Identify which cell holds the provided text, then report its [x, y] central coordinate. 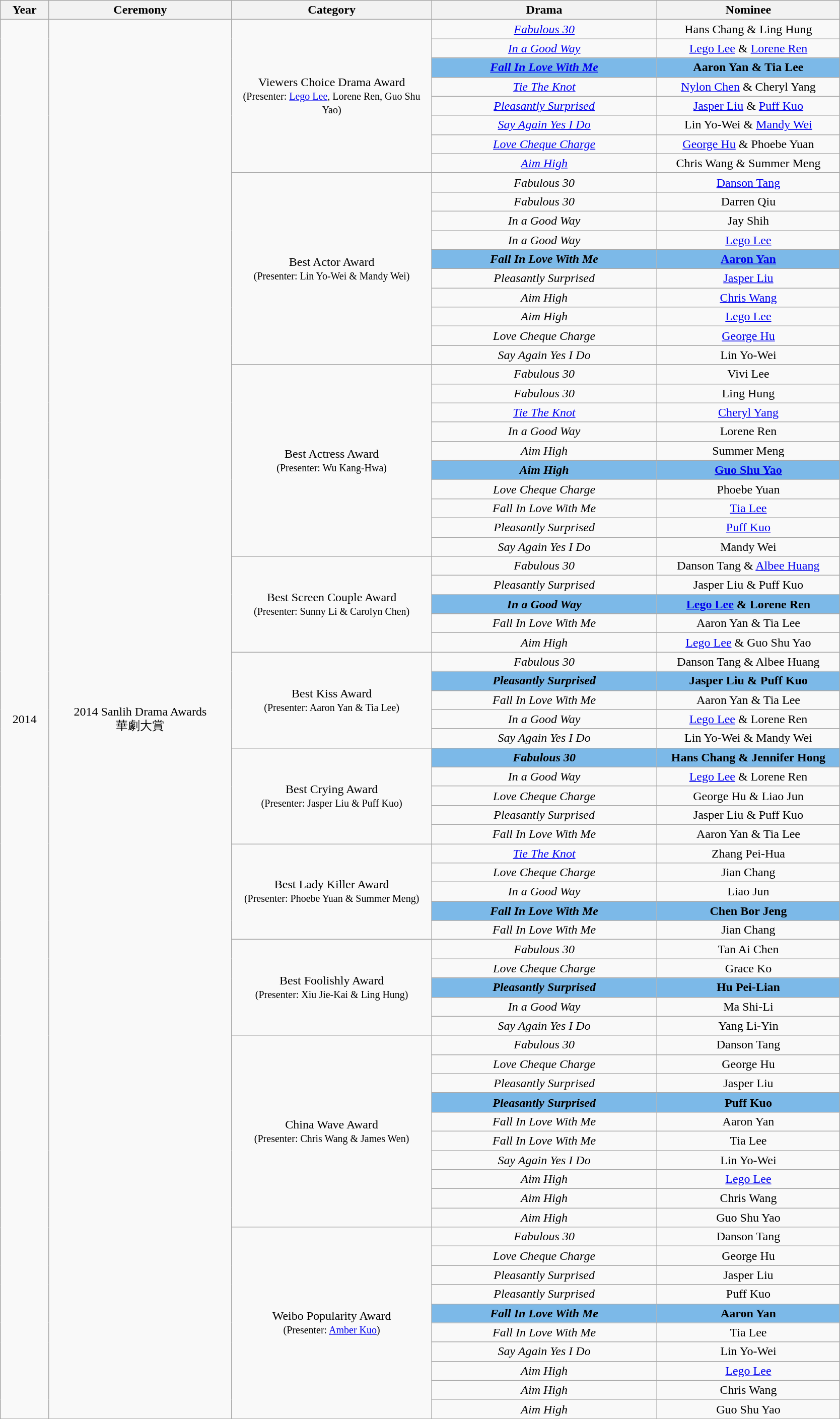
George Hu & Phoebe Yuan [748, 144]
Best Kiss Award(Presenter: Aaron Yan & Tia Lee) [331, 700]
Darren Qiu [748, 201]
Summer Meng [748, 451]
Category [331, 10]
Ceremony [140, 10]
Nylon Chen & Cheryl Yang [748, 87]
Viewers Choice Drama Award(Presenter: Lego Lee, Lorene Ren, Guo Shu Yao) [331, 96]
Best Screen Couple Award(Presenter: Sunny Li & Carolyn Chen) [331, 604]
Best Lady Killer Award(Presenter: Phoebe Yuan & Summer Meng) [331, 892]
Zhang Pei-Hua [748, 854]
Mandy Wei [748, 546]
Drama [544, 10]
Ma Shi-Li [748, 1007]
Lego Lee & Guo Shu Yao [748, 643]
Best Actress Award(Presenter: Wu Kang-Hwa) [331, 460]
Liao Jun [748, 892]
2014 Sanlih Drama Awards華劇大賞 [140, 719]
Best Actor Award(Presenter: Lin Yo-Wei & Mandy Wei) [331, 269]
Nominee [748, 10]
Ling Hung [748, 393]
Best Foolishly Award(Presenter: Xiu Jie-Kai & Ling Hung) [331, 987]
Hu Pei-Lian [748, 987]
Chen Bor Jeng [748, 911]
Chris Wang & Summer Meng [748, 163]
Year [25, 10]
Yang Li-Yin [748, 1026]
Vivi Lee [748, 374]
China Wave Award(Presenter: Chris Wang & James Wen) [331, 1131]
Tan Ai Chen [748, 949]
Phoebe Yuan [748, 489]
Lorene Ren [748, 432]
Hans Chang & Jennifer Hong [748, 757]
Cheryl Yang [748, 412]
George Hu & Liao Jun [748, 796]
Grace Ko [748, 968]
Best Crying Award(Presenter: Jasper Liu & Puff Kuo) [331, 796]
Jay Shih [748, 221]
Hans Chang & Ling Hung [748, 29]
2014 [25, 719]
Weibo Popularity Award(Presenter: Amber Kuo) [331, 1323]
